Extract the [x, y] coordinate from the center of the cell holding the provided text.  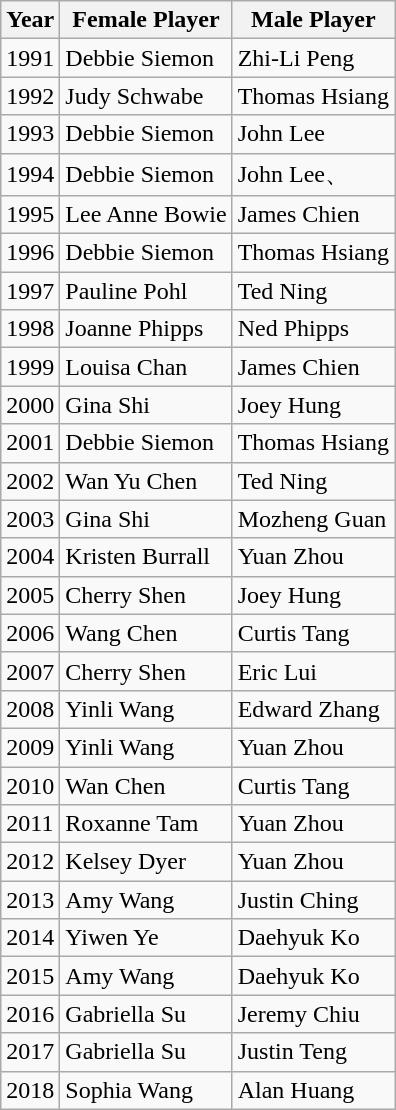
Ned Phipps [313, 329]
1996 [30, 253]
Year [30, 20]
Louisa Chan [146, 367]
Judy Schwabe [146, 96]
Yiwen Ye [146, 938]
John Lee、 [313, 174]
2004 [30, 557]
2010 [30, 785]
Wang Chen [146, 633]
Eric Lui [313, 671]
2006 [30, 633]
Male Player [313, 20]
2001 [30, 443]
Roxanne Tam [146, 824]
2013 [30, 900]
1994 [30, 174]
2005 [30, 595]
Pauline Pohl [146, 291]
2008 [30, 709]
2003 [30, 519]
1998 [30, 329]
2011 [30, 824]
2015 [30, 976]
2018 [30, 1090]
2016 [30, 1014]
Kristen Burrall [146, 557]
Wan Chen [146, 785]
Mozheng Guan [313, 519]
Justin Ching [313, 900]
Sophia Wang [146, 1090]
1997 [30, 291]
2012 [30, 862]
Joanne Phipps [146, 329]
1992 [30, 96]
2014 [30, 938]
2017 [30, 1052]
Alan Huang [313, 1090]
Justin Teng [313, 1052]
John Lee [313, 134]
1995 [30, 215]
1999 [30, 367]
2002 [30, 481]
Edward Zhang [313, 709]
2009 [30, 747]
Zhi-Li Peng [313, 58]
2000 [30, 405]
Wan Yu Chen [146, 481]
1993 [30, 134]
Kelsey Dyer [146, 862]
1991 [30, 58]
2007 [30, 671]
Jeremy Chiu [313, 1014]
Lee Anne Bowie [146, 215]
Female Player [146, 20]
